From the cell containing the given text, extract its center point as (X, Y) coordinate. 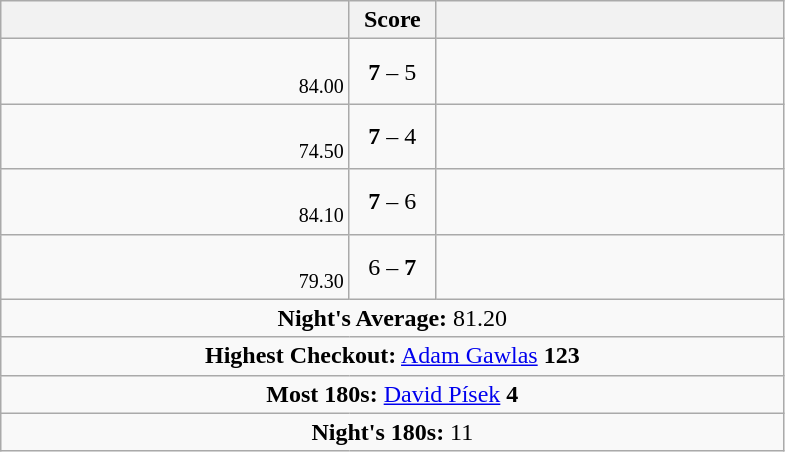
7 – 4 (392, 136)
Highest Checkout: Adam Gawlas 123 (392, 356)
74.50 (176, 136)
84.00 (176, 72)
Night's Average: 81.20 (392, 318)
Night's 180s: 11 (392, 432)
7 – 5 (392, 72)
Most 180s: David Písek 4 (392, 394)
84.10 (176, 202)
79.30 (176, 266)
Score (392, 20)
7 – 6 (392, 202)
6 – 7 (392, 266)
